Output the (x, y) coordinate of the center of the cell containing the given text.  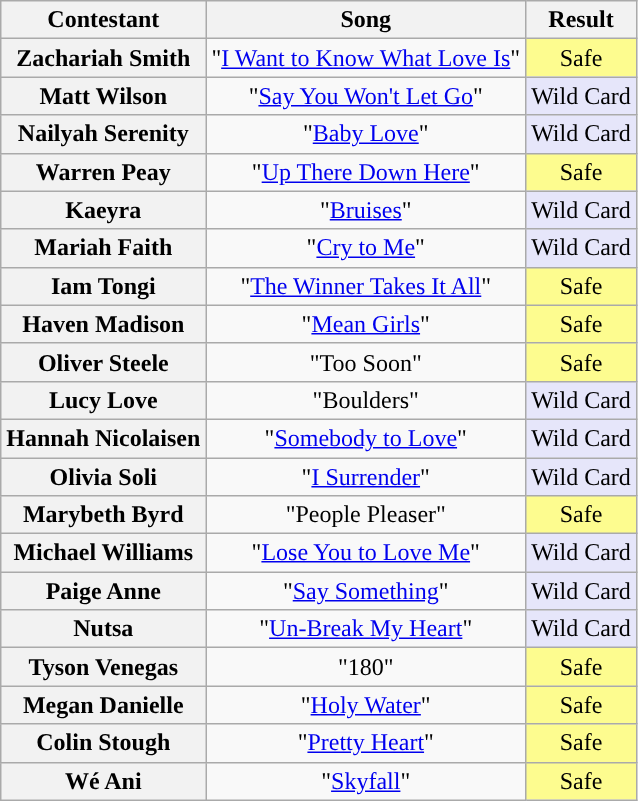
"Un-Break My Heart" (366, 629)
"The Winner Takes It All" (366, 286)
Oliver Steele (104, 362)
Lucy Love (104, 400)
"Up There Down Here" (366, 172)
"180" (366, 667)
"Somebody to Love" (366, 438)
Marybeth Byrd (104, 515)
Wé Ani (104, 781)
Result (582, 20)
Olivia Soli (104, 477)
Iam Tongi (104, 286)
Mariah Faith (104, 248)
Colin Stough (104, 743)
Megan Danielle (104, 705)
Hannah Nicolaisen (104, 438)
Tyson Venegas (104, 667)
"Say You Won't Let Go" (366, 96)
Nailyah Serenity (104, 134)
Contestant (104, 20)
"Bruises" (366, 210)
Warren Peay (104, 172)
"Cry to Me" (366, 248)
Haven Madison (104, 324)
"Boulders" (366, 400)
"I Want to Know What Love Is" (366, 58)
Song (366, 20)
"Too Soon" (366, 362)
"Pretty Heart" (366, 743)
"Baby Love" (366, 134)
Matt Wilson (104, 96)
"I Surrender" (366, 477)
"Holy Water" (366, 705)
"Mean Girls" (366, 324)
"People Pleaser" (366, 515)
Zachariah Smith (104, 58)
Michael Williams (104, 553)
Paige Anne (104, 591)
Kaeyra (104, 210)
"Lose You to Love Me" (366, 553)
"Skyfall" (366, 781)
Nutsa (104, 629)
"Say Something" (366, 591)
